Scan for the cell matching the given text and deliver its [X, Y] coordinate at center. 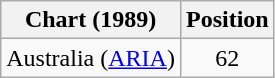
Australia (ARIA) [91, 58]
62 [227, 58]
Chart (1989) [91, 20]
Position [227, 20]
